For the text-containing cell, return its midpoint in [x, y] coordinate format. 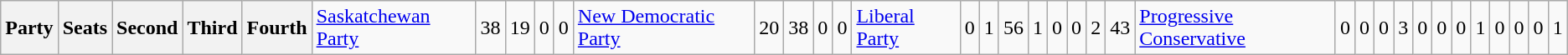
New Democratic Party [663, 28]
Third [213, 28]
Liberal Party [906, 28]
20 [769, 28]
Party [29, 28]
19 [519, 28]
Saskatchewan Party [394, 28]
Progressive Conservative [1235, 28]
Seats [85, 28]
3 [1404, 28]
2 [1096, 28]
43 [1121, 28]
Fourth [276, 28]
Second [147, 28]
56 [1014, 28]
